Output the [x, y] coordinate of the center of the cell containing the given text.  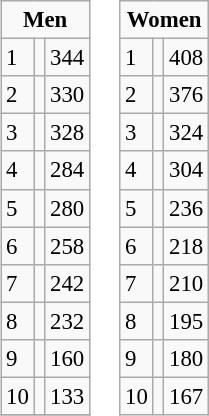
160 [68, 358]
280 [68, 208]
328 [68, 133]
Men [46, 20]
Women [164, 20]
324 [186, 133]
258 [68, 246]
242 [68, 283]
376 [186, 95]
408 [186, 58]
330 [68, 95]
344 [68, 58]
284 [68, 170]
210 [186, 283]
180 [186, 358]
218 [186, 246]
304 [186, 170]
133 [68, 396]
167 [186, 396]
236 [186, 208]
195 [186, 321]
232 [68, 321]
